Search for the cell housing the specified text and yield its (x, y) center coordinate. 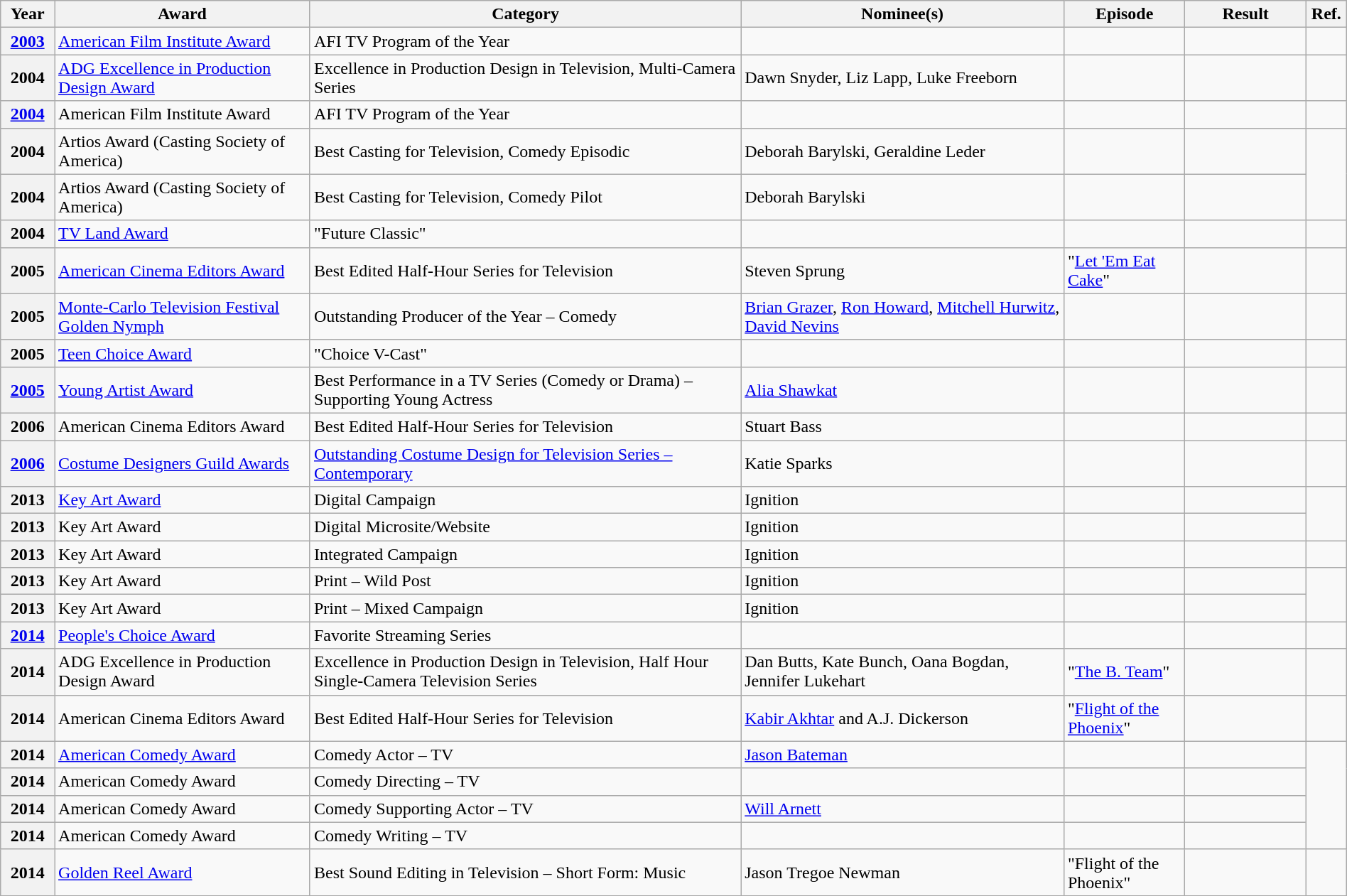
Excellence in Production Design in Television, Half Hour Single-Camera Television Series (525, 672)
Award (183, 14)
Golden Reel Award (183, 873)
Best Performance in a TV Series (Comedy or Drama) – Supporting Young Actress (525, 389)
Dawn Snyder, Liz Lapp, Luke Freeborn (902, 78)
Excellence in Production Design in Television, Multi-Camera Series (525, 78)
Episode (1124, 14)
Young Artist Award (183, 389)
Comedy Actor – TV (525, 755)
People's Choice Award (183, 635)
"The B. Team" (1124, 672)
Monte-Carlo Television Festival Golden Nymph (183, 317)
Comedy Writing – TV (525, 836)
Deborah Barylski, Geraldine Leder (902, 151)
Digital Microsite/Website (525, 527)
TV Land Award (183, 234)
Category (525, 14)
Kabir Akhtar and A.J. Dickerson (902, 718)
Outstanding Costume Design for Television Series – Contemporary (525, 463)
Best Casting for Television, Comedy Episodic (525, 151)
Teen Choice Award (183, 353)
Jason Tregoe Newman (902, 873)
Will Arnett (902, 809)
Jason Bateman (902, 755)
Ref. (1326, 14)
2003 (28, 41)
Dan Butts, Kate Bunch, Oana Bogdan, Jennifer Lukehart (902, 672)
Stuart Bass (902, 426)
Digital Campaign (525, 500)
Print – Mixed Campaign (525, 608)
Alia Shawkat (902, 389)
Print – Wild Post (525, 581)
Year (28, 14)
"Let 'Em Eat Cake" (1124, 270)
Comedy Supporting Actor – TV (525, 809)
Nominee(s) (902, 14)
Comedy Directing – TV (525, 782)
Best Casting for Television, Comedy Pilot (525, 198)
Brian Grazer, Ron Howard, Mitchell Hurwitz, David Nevins (902, 317)
Favorite Streaming Series (525, 635)
"Choice V-Cast" (525, 353)
"Future Classic" (525, 234)
Costume Designers Guild Awards (183, 463)
Outstanding Producer of the Year – Comedy (525, 317)
Integrated Campaign (525, 554)
Katie Sparks (902, 463)
Result (1245, 14)
Deborah Barylski (902, 198)
Best Sound Editing in Television – Short Form: Music (525, 873)
Steven Sprung (902, 270)
